Determine the (X, Y) coordinate at the center of the cell enclosing the given text.  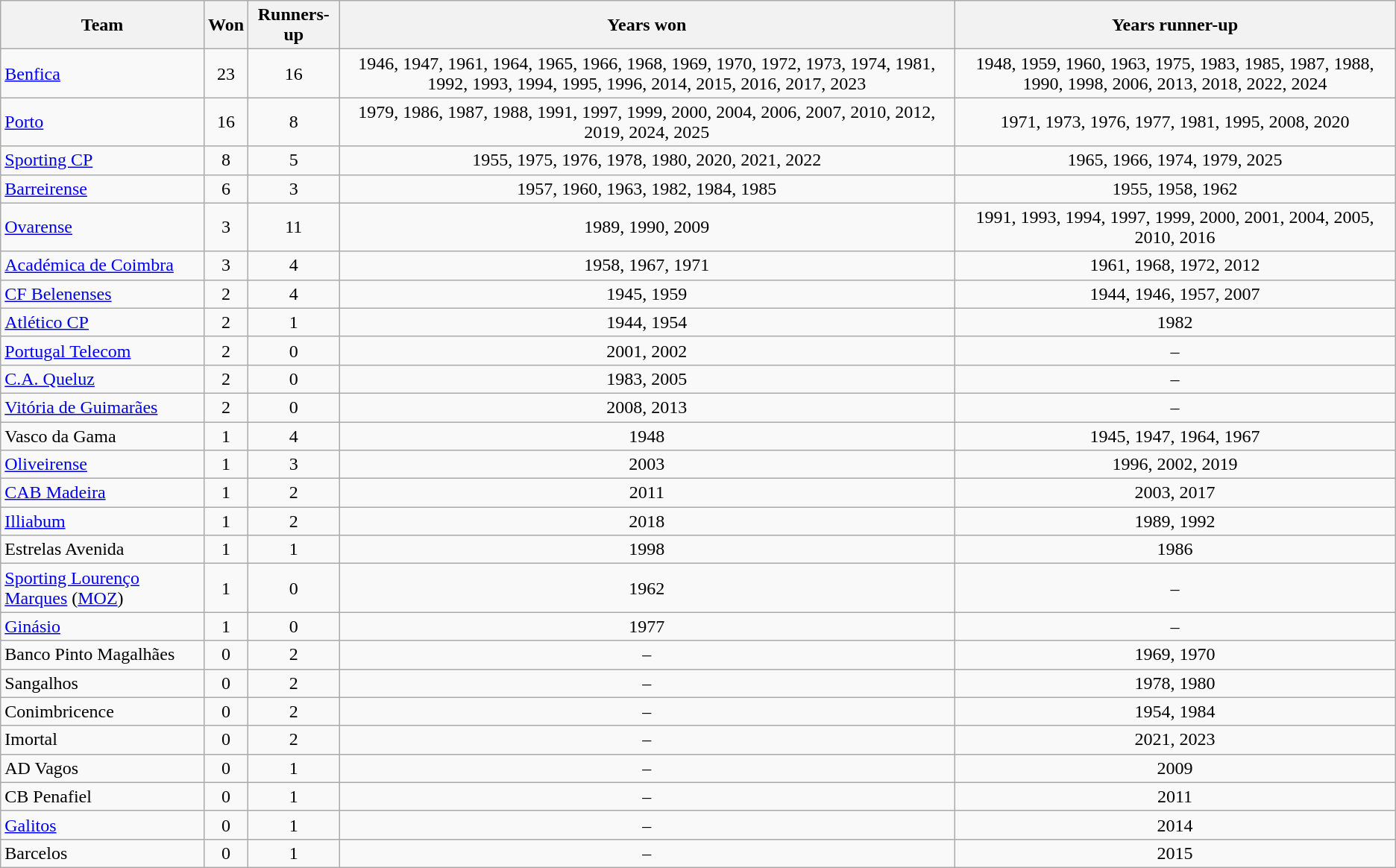
Oliveirense (103, 465)
1945, 1947, 1964, 1967 (1175, 436)
Ovarense (103, 227)
CB Penafiel (103, 796)
1991, 1993, 1994, 1997, 1999, 2000, 2001, 2004, 2005, 2010, 2016 (1175, 227)
Galitos (103, 825)
C.A. Queluz (103, 379)
1971, 1973, 1976, 1977, 1981, 1995, 2008, 2020 (1175, 122)
5 (294, 160)
1986 (1175, 550)
Sporting Lourenço Marques (MOZ) (103, 588)
Won (225, 25)
Portugal Telecom (103, 350)
1962 (647, 588)
1945, 1959 (647, 294)
2015 (1175, 853)
Atlético CP (103, 322)
1944, 1946, 1957, 2007 (1175, 294)
1978, 1980 (1175, 683)
1996, 2002, 2019 (1175, 465)
2003, 2017 (1175, 493)
2003 (647, 465)
Conimbricence (103, 711)
Ginásio (103, 626)
1983, 2005 (647, 379)
Runners-up (294, 25)
AD Vagos (103, 768)
Illiabum (103, 521)
1989, 1992 (1175, 521)
1958, 1967, 1971 (647, 265)
Académica de Coimbra (103, 265)
1989, 1990, 2009 (647, 227)
1954, 1984 (1175, 711)
1998 (647, 550)
Porto (103, 122)
CAB Madeira (103, 493)
Sporting CP (103, 160)
2014 (1175, 825)
Years runner-up (1175, 25)
1982 (1175, 322)
Vasco da Gama (103, 436)
Team (103, 25)
2018 (647, 521)
Estrelas Avenida (103, 550)
1948 (647, 436)
1955, 1958, 1962 (1175, 189)
Imortal (103, 740)
1977 (647, 626)
Vitória de Guimarães (103, 407)
Years won (647, 25)
2021, 2023 (1175, 740)
1965, 1966, 1974, 1979, 2025 (1175, 160)
2001, 2002 (647, 350)
1957, 1960, 1963, 1982, 1984, 1985 (647, 189)
CF Belenenses (103, 294)
1948, 1959, 1960, 1963, 1975, 1983, 1985, 1987, 1988, 1990, 1998, 2006, 2013, 2018, 2022, 2024 (1175, 73)
1955, 1975, 1976, 1978, 1980, 2020, 2021, 2022 (647, 160)
Banco Pinto Magalhães (103, 655)
2008, 2013 (647, 407)
1969, 1970 (1175, 655)
Barcelos (103, 853)
1946, 1947, 1961, 1964, 1965, 1966, 1968, 1969, 1970, 1972, 1973, 1974, 1981, 1992, 1993, 1994, 1995, 1996, 2014, 2015, 2016, 2017, 2023 (647, 73)
6 (225, 189)
Sangalhos (103, 683)
Barreirense (103, 189)
1961, 1968, 1972, 2012 (1175, 265)
23 (225, 73)
Benfica (103, 73)
1979, 1986, 1987, 1988, 1991, 1997, 1999, 2000, 2004, 2006, 2007, 2010, 2012, 2019, 2024, 2025 (647, 122)
11 (294, 227)
1944, 1954 (647, 322)
2009 (1175, 768)
